Search for the cell housing the specified text and yield its (x, y) center coordinate. 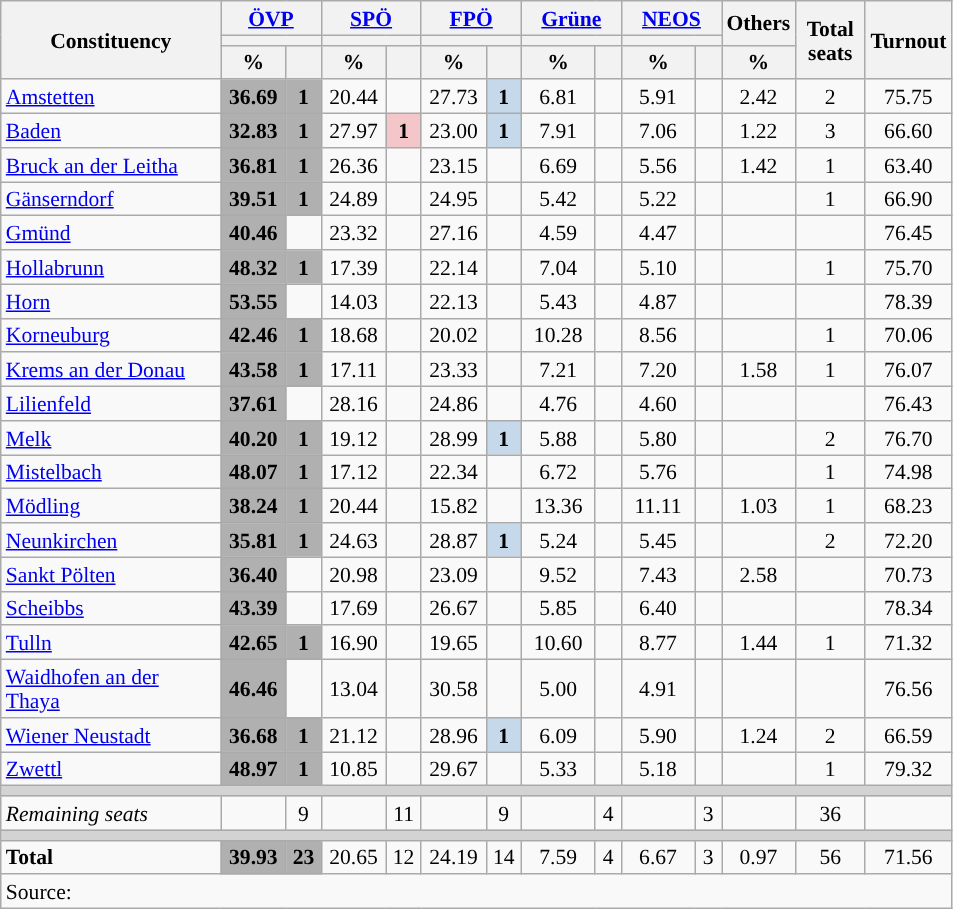
71.56 (908, 857)
70.06 (908, 335)
4.59 (558, 233)
17.12 (354, 472)
79.32 (908, 769)
42.46 (254, 335)
12 (404, 857)
Sankt Pölten (111, 574)
5.22 (658, 199)
Grüne (571, 18)
13.04 (354, 689)
24.86 (454, 404)
74.98 (908, 472)
36.81 (254, 165)
2.42 (759, 97)
Source: (476, 892)
Remaining seats (111, 813)
8.56 (658, 335)
1.42 (759, 165)
1.44 (759, 643)
Gänserndorf (111, 199)
38.24 (254, 506)
39.51 (254, 199)
23.09 (454, 574)
Amstetten (111, 97)
17.39 (354, 267)
11.11 (658, 506)
36 (830, 813)
22.13 (454, 301)
Total seats (830, 40)
4.91 (658, 689)
Hollabrunn (111, 267)
5.88 (558, 438)
24.95 (454, 199)
28.16 (354, 404)
6.40 (658, 608)
SPÖ (371, 18)
76.56 (908, 689)
6.81 (558, 97)
Mistelbach (111, 472)
36.40 (254, 574)
18.68 (354, 335)
5.45 (658, 540)
76.45 (908, 233)
FPÖ (471, 18)
56 (830, 857)
7.21 (558, 370)
Zwettl (111, 769)
76.43 (908, 404)
5.91 (658, 97)
14.03 (354, 301)
68.23 (908, 506)
5.76 (658, 472)
Wiener Neustadt (111, 735)
6.69 (558, 165)
7.43 (658, 574)
23 (304, 857)
78.39 (908, 301)
11 (404, 813)
6.72 (558, 472)
8.77 (658, 643)
66.90 (908, 199)
Baden (111, 131)
32.83 (254, 131)
NEOS (671, 18)
20.98 (354, 574)
37.61 (254, 404)
1.22 (759, 131)
26.36 (354, 165)
43.39 (254, 608)
Mödling (111, 506)
5.10 (658, 267)
Others (759, 23)
63.40 (908, 165)
23.15 (454, 165)
7.04 (558, 267)
24.19 (454, 857)
22.34 (454, 472)
Constituency (111, 40)
27.97 (354, 131)
4.76 (558, 404)
28.99 (454, 438)
Scheibbs (111, 608)
75.70 (908, 267)
36.69 (254, 97)
Krems an der Donau (111, 370)
22.14 (454, 267)
76.70 (908, 438)
17.11 (354, 370)
46.46 (254, 689)
1.24 (759, 735)
35.81 (254, 540)
76.07 (908, 370)
24.89 (354, 199)
42.65 (254, 643)
7.91 (558, 131)
6.67 (658, 857)
Bruck an der Leitha (111, 165)
19.12 (354, 438)
5.43 (558, 301)
78.34 (908, 608)
5.00 (558, 689)
27.73 (454, 97)
23.33 (454, 370)
5.90 (658, 735)
5.24 (558, 540)
66.59 (908, 735)
28.96 (454, 735)
72.20 (908, 540)
6.09 (558, 735)
7.59 (558, 857)
39.93 (254, 857)
48.97 (254, 769)
Neunkirchen (111, 540)
43.58 (254, 370)
16.90 (354, 643)
4.47 (658, 233)
5.80 (658, 438)
ÖVP (271, 18)
20.65 (354, 857)
10.28 (558, 335)
5.85 (558, 608)
4.60 (658, 404)
27.16 (454, 233)
53.55 (254, 301)
Tulln (111, 643)
30.58 (454, 689)
7.06 (658, 131)
9.52 (558, 574)
Gmünd (111, 233)
0.97 (759, 857)
40.20 (254, 438)
71.32 (908, 643)
1.03 (759, 506)
48.07 (254, 472)
Lilienfeld (111, 404)
23.32 (354, 233)
10.85 (354, 769)
29.67 (454, 769)
70.73 (908, 574)
20.02 (454, 335)
10.60 (558, 643)
14 (504, 857)
13.36 (558, 506)
5.18 (658, 769)
28.87 (454, 540)
24.63 (354, 540)
5.42 (558, 199)
15.82 (454, 506)
5.56 (658, 165)
4.87 (658, 301)
1.58 (759, 370)
Waidhofen an der Thaya (111, 689)
48.32 (254, 267)
21.12 (354, 735)
66.60 (908, 131)
26.67 (454, 608)
17.69 (354, 608)
40.46 (254, 233)
23.00 (454, 131)
36.68 (254, 735)
Horn (111, 301)
75.75 (908, 97)
Korneuburg (111, 335)
5.33 (558, 769)
7.20 (658, 370)
19.65 (454, 643)
2.58 (759, 574)
Turnout (908, 40)
Melk (111, 438)
Total (111, 857)
